Extract the [X, Y] coordinate from the center of the cell holding the provided text.  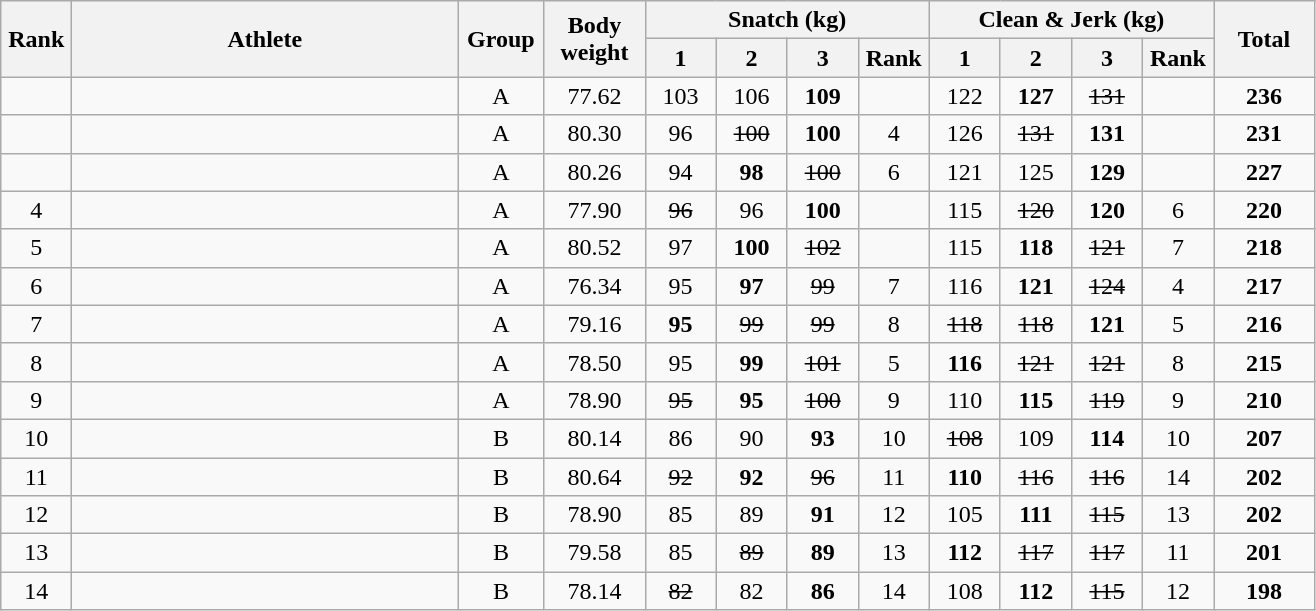
80.14 [594, 438]
126 [964, 134]
207 [1264, 438]
90 [752, 438]
Clean & Jerk (kg) [1071, 20]
218 [1264, 248]
93 [822, 438]
231 [1264, 134]
Group [501, 39]
236 [1264, 96]
227 [1264, 172]
129 [1106, 172]
98 [752, 172]
80.52 [594, 248]
94 [680, 172]
103 [680, 96]
198 [1264, 591]
210 [1264, 400]
114 [1106, 438]
201 [1264, 553]
76.34 [594, 286]
124 [1106, 286]
91 [822, 515]
78.14 [594, 591]
217 [1264, 286]
105 [964, 515]
79.16 [594, 324]
77.62 [594, 96]
125 [1036, 172]
127 [1036, 96]
216 [1264, 324]
111 [1036, 515]
Athlete [265, 39]
77.90 [594, 210]
106 [752, 96]
79.58 [594, 553]
220 [1264, 210]
80.64 [594, 477]
Body weight [594, 39]
101 [822, 362]
Snatch (kg) [787, 20]
119 [1106, 400]
215 [1264, 362]
80.30 [594, 134]
102 [822, 248]
78.50 [594, 362]
80.26 [594, 172]
122 [964, 96]
Total [1264, 39]
